For the text-containing cell, return its midpoint in [x, y] coordinate format. 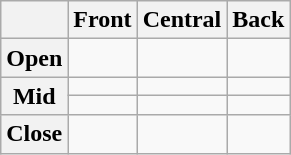
Open [34, 58]
Central [182, 20]
Back [258, 20]
Mid [34, 96]
Front [102, 20]
Close [34, 134]
